From the cell containing the given text, extract its center point as (X, Y) coordinate. 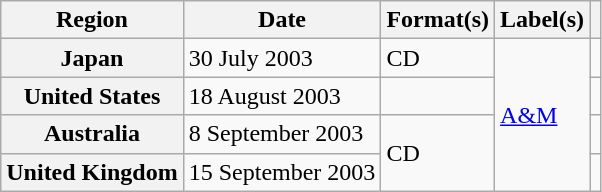
Date (282, 20)
18 August 2003 (282, 96)
Region (92, 20)
United Kingdom (92, 172)
Format(s) (438, 20)
United States (92, 96)
Label(s) (542, 20)
30 July 2003 (282, 58)
A&M (542, 115)
15 September 2003 (282, 172)
Australia (92, 134)
Japan (92, 58)
8 September 2003 (282, 134)
